From the cell containing the given text, extract its center point as (x, y) coordinate. 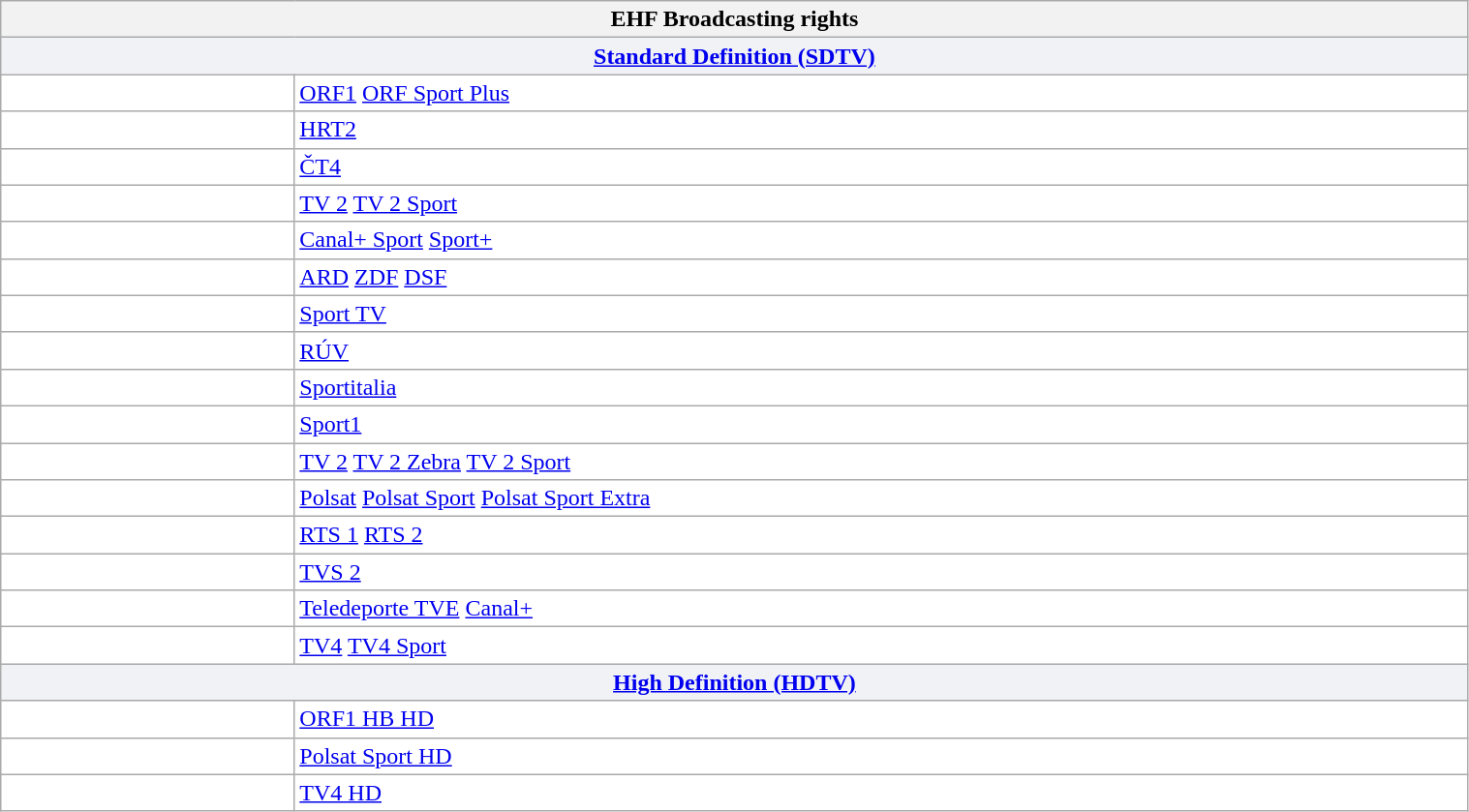
RÚV (881, 350)
Polsat Polsat Sport Polsat Sport Extra (881, 498)
EHF Broadcasting rights (734, 19)
Teledeporte TVE Canal+ (881, 609)
Canal+ Sport Sport+ (881, 240)
TV 2 TV 2 Sport (881, 203)
ČT4 (881, 166)
High Definition (HDTV) (734, 682)
HRT2 (881, 130)
ORF1 HB HD (881, 719)
ORF1 ORF Sport Plus (881, 93)
Standard Definition (SDTV) (734, 56)
RTS 1 RTS 2 (881, 535)
TVS 2 (881, 572)
TV4 HD (881, 793)
TV4 TV4 Sport (881, 646)
Polsat Sport HD (881, 756)
TV 2 TV 2 Zebra TV 2 Sport (881, 462)
Sport1 (881, 424)
Sport TV (881, 314)
ARD ZDF DSF (881, 277)
Sportitalia (881, 387)
